Capture the cell that displays the provided text and extract its (X, Y) central coordinate. 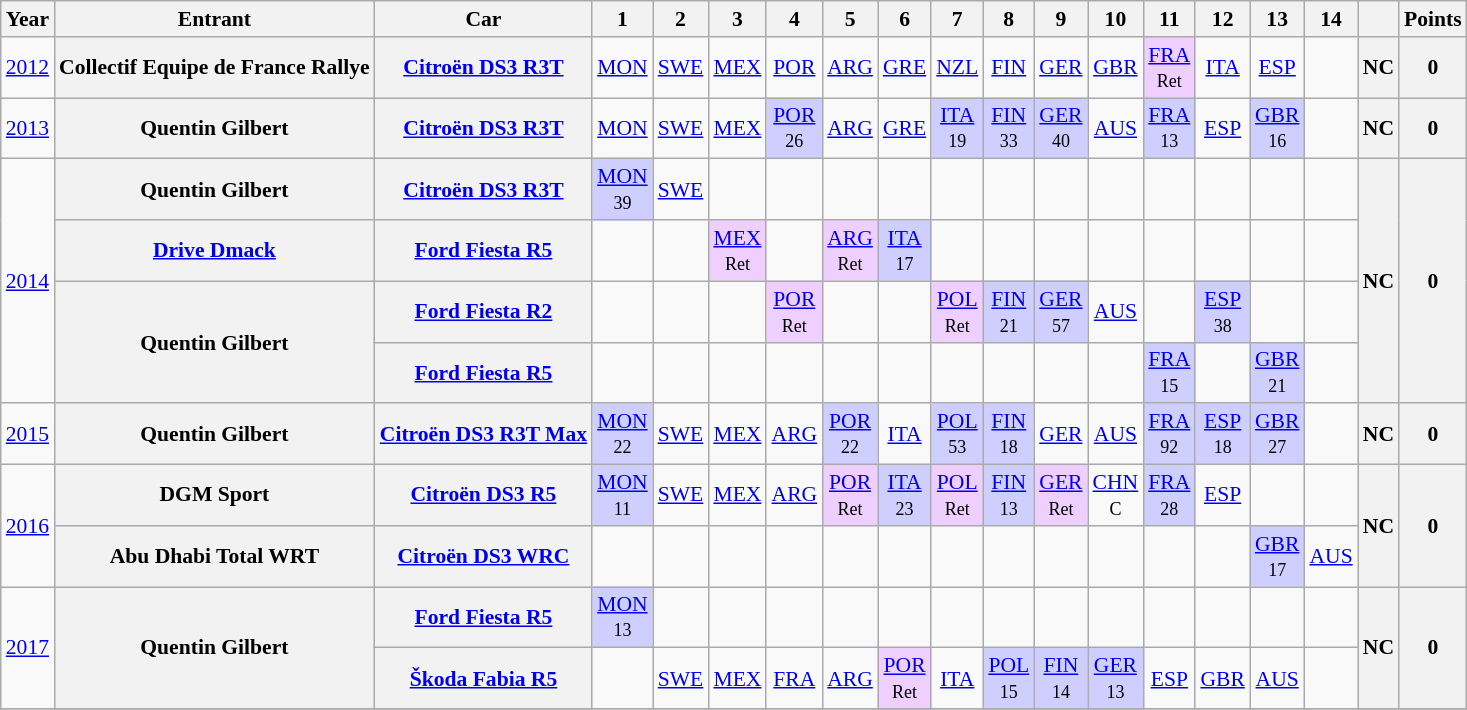
POL53 (957, 434)
FIN (1008, 68)
MON39 (622, 190)
MEXRet (737, 250)
7 (957, 19)
CHNC (1116, 496)
Citroën DS3 R3T Max (484, 434)
14 (1330, 19)
FIN33 (1008, 128)
MON13 (622, 618)
FIN14 (1060, 678)
GBR17 (1278, 556)
Entrant (214, 19)
Citroën DS3 R5 (484, 496)
FRA (794, 678)
MON11 (622, 496)
2017 (28, 648)
POR22 (850, 434)
FRA28 (1169, 496)
4 (794, 19)
Škoda Fabia R5 (484, 678)
FIN13 (1008, 496)
Year (28, 19)
2016 (28, 526)
Collectif Equipe de France Rallye (214, 68)
2012 (28, 68)
12 (1222, 19)
FRARet (1169, 68)
GBR27 (1278, 434)
ITA19 (957, 128)
FIN18 (1008, 434)
13 (1278, 19)
Ford Fiesta R2 (484, 312)
POR (794, 68)
GBR16 (1278, 128)
NZL (957, 68)
FRA92 (1169, 434)
MON22 (622, 434)
2015 (28, 434)
9 (1060, 19)
11 (1169, 19)
GERRet (1060, 496)
2 (681, 19)
2013 (28, 128)
ESP38 (1222, 312)
GER13 (1116, 678)
GER57 (1060, 312)
1 (622, 19)
Car (484, 19)
POL15 (1008, 678)
6 (904, 19)
ESP18 (1222, 434)
ITA23 (904, 496)
2014 (28, 281)
FRA15 (1169, 372)
3 (737, 19)
10 (1116, 19)
Points (1433, 19)
FIN21 (1008, 312)
8 (1008, 19)
GBR21 (1278, 372)
DGM Sport (214, 496)
ARGRet (850, 250)
Citroën DS3 WRC (484, 556)
ITA17 (904, 250)
5 (850, 19)
POR26 (794, 128)
FRA13 (1169, 128)
Abu Dhabi Total WRT (214, 556)
GER40 (1060, 128)
Drive Dmack (214, 250)
